Extract the (X, Y) coordinate from the center of the cell holding the provided text.  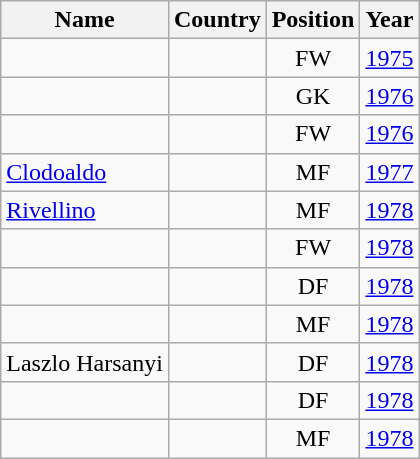
Rivellino (85, 210)
1975 (390, 58)
Clodoaldo (85, 172)
Country (217, 20)
Laszlo Harsanyi (85, 362)
Name (85, 20)
GK (313, 96)
Position (313, 20)
Year (390, 20)
1977 (390, 172)
